Detect which cell encompasses the target text, then output its (X, Y) center coordinate. 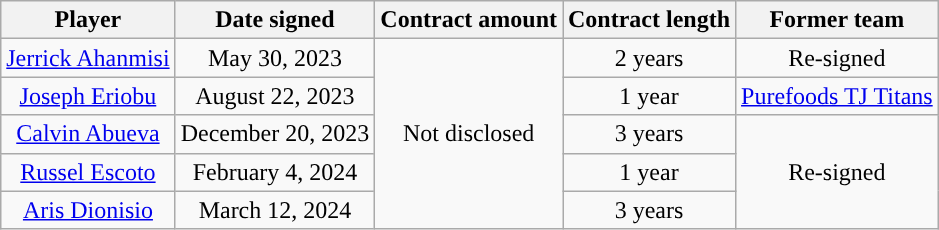
Not disclosed (469, 134)
August 22, 2023 (275, 96)
Contract amount (469, 20)
Date signed (275, 20)
March 12, 2024 (275, 210)
2 years (648, 58)
Aris Dionisio (88, 210)
February 4, 2024 (275, 172)
Player (88, 20)
Jerrick Ahanmisi (88, 58)
Former team (838, 20)
Purefoods TJ Titans (838, 96)
Russel Escoto (88, 172)
December 20, 2023 (275, 134)
Joseph Eriobu (88, 96)
May 30, 2023 (275, 58)
Calvin Abueva (88, 134)
Contract length (648, 20)
